Locate the cell with the specified text and output its (x, y) center coordinate. 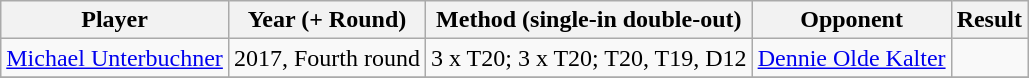
Method (single-in double-out) (588, 20)
3 x T20; 3 x T20; T20, T19, D12 (588, 58)
Result (989, 20)
Michael Unterbuchner (115, 58)
Opponent (852, 20)
Player (115, 20)
Dennie Olde Kalter (852, 58)
Year (+ Round) (326, 20)
2017, Fourth round (326, 58)
